Return [X, Y] of the center of cell containing provided text 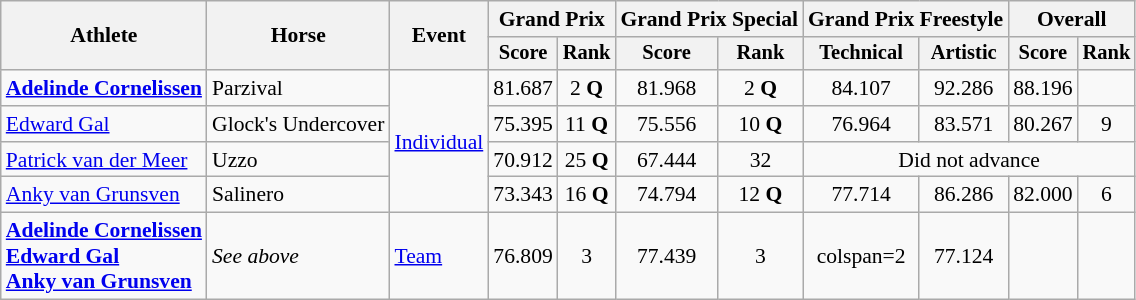
12 Q [760, 195]
10 Q [760, 124]
86.286 [964, 195]
80.267 [1042, 124]
Overall [1072, 19]
Event [438, 36]
Uzzo [298, 160]
67.444 [666, 160]
Glock's Undercover [298, 124]
6 [1107, 195]
77.439 [666, 256]
Parzival [298, 88]
Edward Gal [104, 124]
Artistic [964, 54]
88.196 [1042, 88]
74.794 [666, 195]
77.124 [964, 256]
Did not advance [969, 160]
Team [438, 256]
Anky van Grunsven [104, 195]
73.343 [522, 195]
Athlete [104, 36]
Horse [298, 36]
83.571 [964, 124]
See above [298, 256]
25 Q [587, 160]
70.912 [522, 160]
Grand Prix Freestyle [906, 19]
75.556 [666, 124]
9 [1107, 124]
76.964 [861, 124]
Adelinde Cornelissen [104, 88]
Grand Prix [552, 19]
Technical [861, 54]
92.286 [964, 88]
11 Q [587, 124]
Grand Prix Special [709, 19]
81.968 [666, 88]
Individual [438, 141]
32 [760, 160]
84.107 [861, 88]
16 Q [587, 195]
colspan=2 [861, 256]
75.395 [522, 124]
Salinero [298, 195]
76.809 [522, 256]
81.687 [522, 88]
Adelinde CornelissenEdward GalAnky van Grunsven [104, 256]
82.000 [1042, 195]
77.714 [861, 195]
Patrick van der Meer [104, 160]
